Extract the [X, Y] coordinate from the center of the cell holding the provided text.  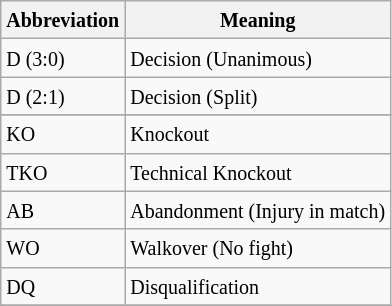
Abandonment (Injury in match) [258, 210]
Decision (Split) [258, 96]
TKO [63, 172]
KO [63, 134]
Walkover (No fight) [258, 248]
Decision (Unanimous) [258, 58]
DQ [63, 286]
Meaning [258, 20]
Disqualification [258, 286]
Abbreviation [63, 20]
Knockout [258, 134]
Technical Knockout [258, 172]
D (3:0) [63, 58]
D (2:1) [63, 96]
WO [63, 248]
AB [63, 210]
